Find where the given text appears and provide that cell's center as (x, y) coordinate. 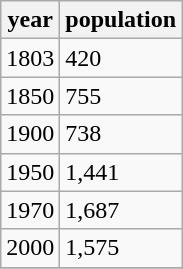
755 (121, 96)
1,687 (121, 210)
2000 (30, 248)
420 (121, 58)
1970 (30, 210)
year (30, 20)
1850 (30, 96)
1803 (30, 58)
1950 (30, 172)
1,575 (121, 248)
1,441 (121, 172)
1900 (30, 134)
population (121, 20)
738 (121, 134)
